Return [x, y] of the center of cell containing provided text 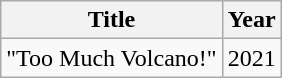
Title [112, 20]
"Too Much Volcano!" [112, 58]
2021 [252, 58]
Year [252, 20]
